Identify which cell holds the provided text, then report its (x, y) central coordinate. 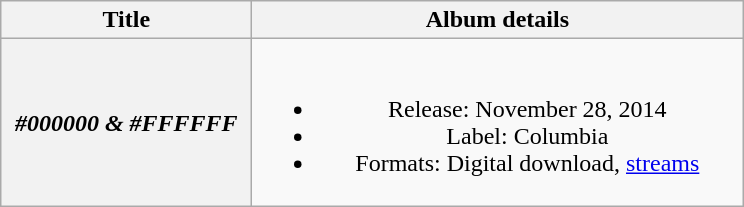
Release: November 28, 2014Label: ColumbiaFormats: Digital download, streams (498, 122)
Album details (498, 20)
#000000 & #FFFFFF (126, 122)
Title (126, 20)
